Identify which cell holds the provided text, then report its [x, y] central coordinate. 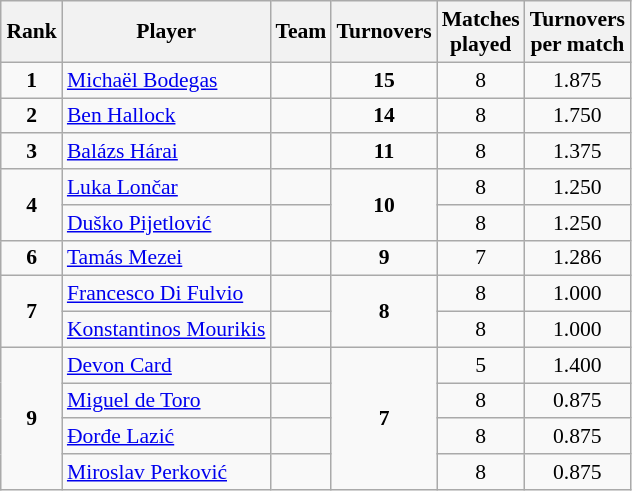
5 [481, 365]
Devon Card [166, 365]
1.400 [578, 365]
2 [32, 116]
11 [384, 152]
4 [32, 204]
Balázs Hárai [166, 152]
Matchesplayed [481, 32]
Đorđe Lazić [166, 437]
14 [384, 116]
1.875 [578, 80]
Ben Hallock [166, 116]
Turnovers [384, 32]
Michaël Bodegas [166, 80]
Duško Pijetlović [166, 223]
Turnoversper match [578, 32]
15 [384, 80]
Team [300, 32]
Tamás Mezei [166, 258]
3 [32, 152]
6 [32, 258]
Player [166, 32]
Rank [32, 32]
1.375 [578, 152]
10 [384, 204]
Miroslav Perković [166, 472]
1.286 [578, 258]
1 [32, 80]
Konstantinos Mourikis [166, 330]
Francesco Di Fulvio [166, 294]
1.750 [578, 116]
Luka Lončar [166, 187]
Miguel de Toro [166, 401]
